Extract the (x, y) coordinate from the center of the cell holding the provided text.  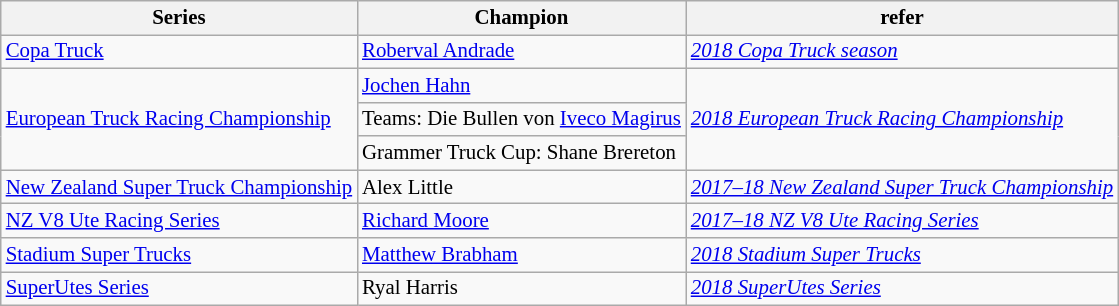
Series (179, 18)
2017–18 New Zealand Super Truck Championship (902, 187)
2018 SuperUtes Series (902, 288)
Alex Little (522, 187)
Richard Moore (522, 221)
Stadium Super Trucks (179, 255)
2018 European Truck Racing Championship (902, 119)
Matthew Brabham (522, 255)
2018 Copa Truck season (902, 51)
Champion (522, 18)
European Truck Racing Championship (179, 119)
Teams: Die Bullen von Iveco Magirus (522, 119)
SuperUtes Series (179, 288)
Ryal Harris (522, 288)
Grammer Truck Cup: Shane Brereton (522, 153)
2017–18 NZ V8 Ute Racing Series (902, 221)
Copa Truck (179, 51)
Jochen Hahn (522, 85)
New Zealand Super Truck Championship (179, 187)
Roberval Andrade (522, 51)
refer (902, 18)
NZ V8 Ute Racing Series (179, 221)
2018 Stadium Super Trucks (902, 255)
